Return the (x, y) coordinate for the center point of the cell that contains the specified text.  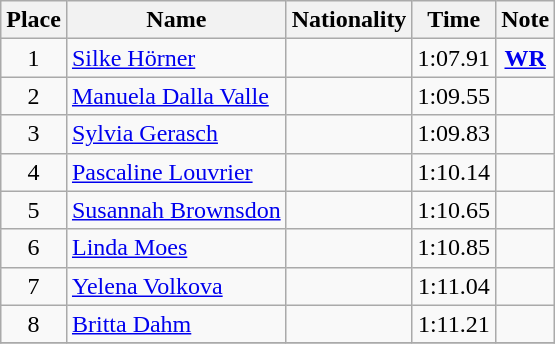
Note (526, 20)
Susannah Brownsdon (176, 210)
Yelena Volkova (176, 286)
1:07.91 (454, 58)
1:10.85 (454, 248)
Linda Moes (176, 248)
1:09.55 (454, 96)
1:11.21 (454, 324)
Name (176, 20)
Silke Hörner (176, 58)
1:10.65 (454, 210)
Manuela Dalla Valle (176, 96)
1:11.04 (454, 286)
1:10.14 (454, 172)
4 (34, 172)
1:09.83 (454, 134)
6 (34, 248)
WR (526, 58)
5 (34, 210)
8 (34, 324)
Time (454, 20)
Nationality (349, 20)
3 (34, 134)
Britta Dahm (176, 324)
Sylvia Gerasch (176, 134)
Place (34, 20)
7 (34, 286)
1 (34, 58)
Pascaline Louvrier (176, 172)
2 (34, 96)
